Output the (X, Y) coordinate of the center of the cell containing the given text.  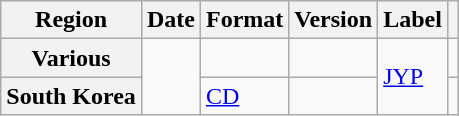
Label (413, 20)
Region (72, 20)
JYP (413, 77)
Various (72, 58)
South Korea (72, 96)
Date (170, 20)
CD (244, 96)
Version (334, 20)
Format (244, 20)
